Return (X, Y) of the center of cell containing provided text 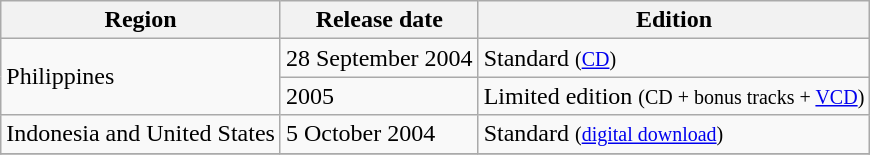
Philippines (141, 77)
Release date (379, 20)
Edition (674, 20)
5 October 2004 (379, 134)
Region (141, 20)
Limited edition (CD + bonus tracks + VCD) (674, 96)
Indonesia and United States (141, 134)
Standard (CD) (674, 58)
2005 (379, 96)
28 September 2004 (379, 58)
Standard (digital download) (674, 134)
